Output the [X, Y] coordinate of the center of the cell containing the given text.  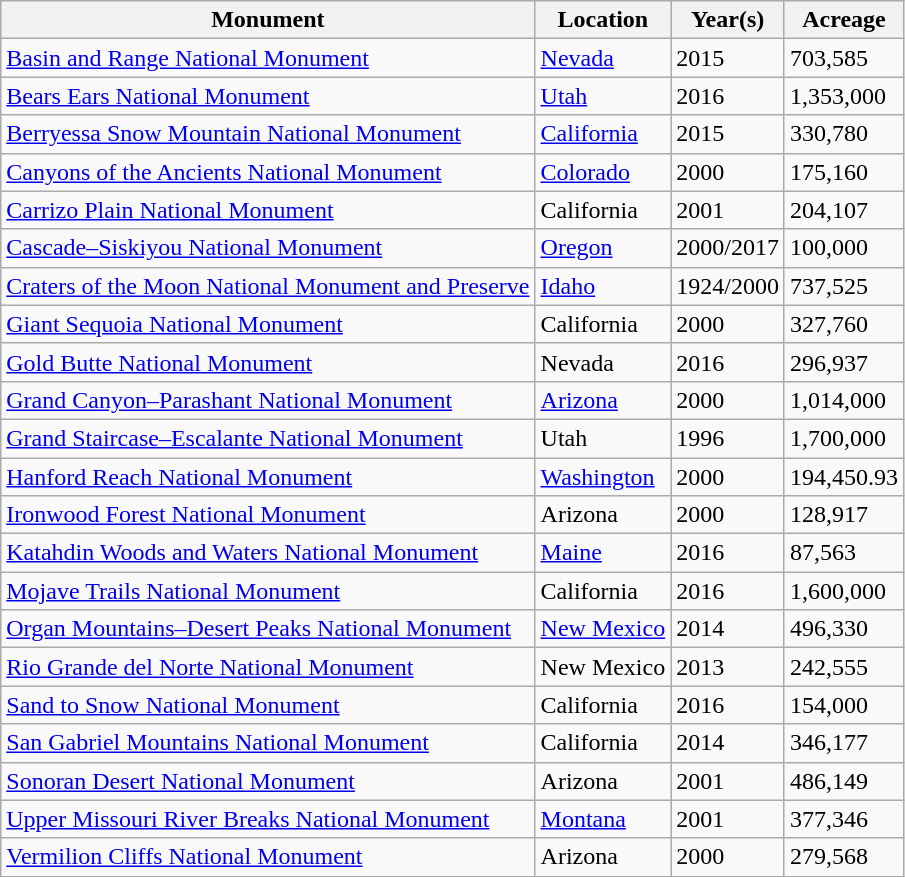
2000/2017 [728, 248]
1996 [728, 438]
279,568 [844, 857]
Idaho [603, 286]
Gold Butte National Monument [268, 362]
Grand Staircase–Escalante National Monument [268, 438]
327,760 [844, 324]
Year(s) [728, 20]
Berryessa Snow Mountain National Monument [268, 134]
Mojave Trails National Monument [268, 591]
204,107 [844, 210]
87,563 [844, 553]
1,353,000 [844, 96]
Sonoran Desert National Monument [268, 781]
1,014,000 [844, 400]
Grand Canyon–Parashant National Monument [268, 400]
1,600,000 [844, 591]
737,525 [844, 286]
242,555 [844, 667]
Maine [603, 553]
377,346 [844, 819]
Upper Missouri River Breaks National Monument [268, 819]
Bears Ears National Monument [268, 96]
Carrizo Plain National Monument [268, 210]
100,000 [844, 248]
2013 [728, 667]
496,330 [844, 629]
Ironwood Forest National Monument [268, 515]
Montana [603, 819]
1924/2000 [728, 286]
346,177 [844, 743]
Rio Grande del Norte National Monument [268, 667]
128,917 [844, 515]
296,937 [844, 362]
330,780 [844, 134]
1,700,000 [844, 438]
486,149 [844, 781]
Acreage [844, 20]
Washington [603, 477]
Craters of the Moon National Monument and Preserve [268, 286]
Sand to Snow National Monument [268, 705]
Giant Sequoia National Monument [268, 324]
Basin and Range National Monument [268, 58]
Oregon [603, 248]
154,000 [844, 705]
194,450.93 [844, 477]
Location [603, 20]
Vermilion Cliffs National Monument [268, 857]
Organ Mountains–Desert Peaks National Monument [268, 629]
Monument [268, 20]
Katahdin Woods and Waters National Monument [268, 553]
175,160 [844, 172]
San Gabriel Mountains National Monument [268, 743]
703,585 [844, 58]
Cascade–Siskiyou National Monument [268, 248]
Colorado [603, 172]
Hanford Reach National Monument [268, 477]
Canyons of the Ancients National Monument [268, 172]
